Output the [X, Y] coordinate of the center of the cell containing the given text.  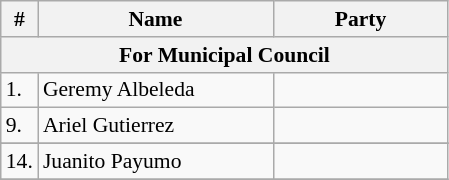
Juanito Payumo [156, 162]
9. [20, 126]
Name [156, 19]
1. [20, 90]
14. [20, 162]
Geremy Albeleda [156, 90]
Party [360, 19]
# [20, 19]
Ariel Gutierrez [156, 126]
For Municipal Council [224, 55]
